Locate the cell with the specified text and output its [X, Y] center coordinate. 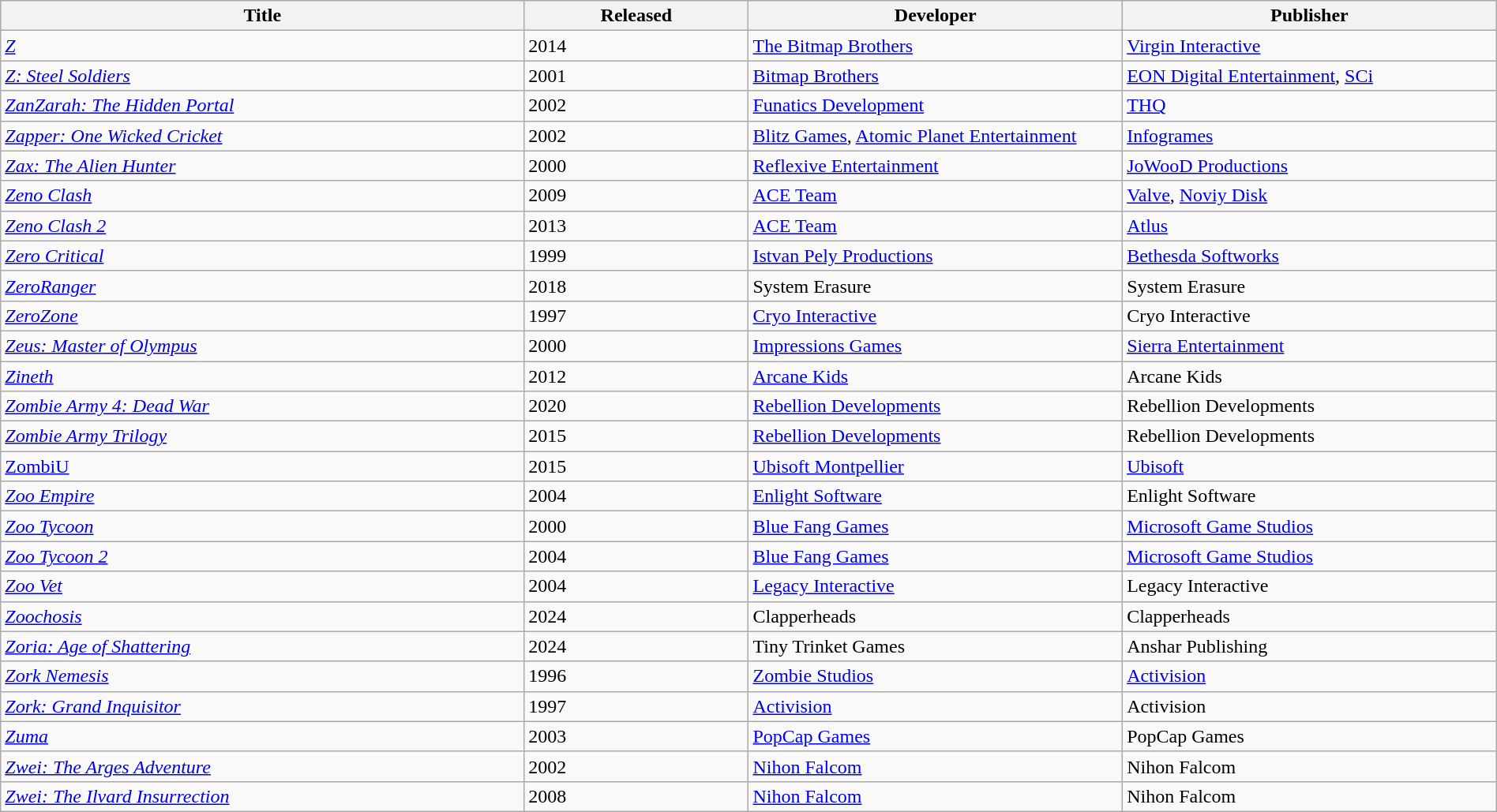
2012 [636, 376]
Ubisoft Montpellier [936, 466]
Tiny Trinket Games [936, 646]
1999 [636, 256]
Zineth [262, 376]
Bitmap Brothers [936, 76]
Zoo Empire [262, 496]
ZeroRanger [262, 286]
Zombie Studios [936, 676]
Zero Critical [262, 256]
2009 [636, 196]
ZombiU [262, 466]
Zwei: The Ilvard Insurrection [262, 796]
Reflexive Entertainment [936, 166]
Zapper: One Wicked Cricket [262, 136]
Atlus [1310, 226]
Z [262, 46]
ZeroZone [262, 316]
JoWooD Productions [1310, 166]
Zombie Army Trilogy [262, 436]
Zeno Clash 2 [262, 226]
THQ [1310, 106]
Funatics Development [936, 106]
Title [262, 16]
Zork: Grand Inquisitor [262, 706]
EON Digital Entertainment, SCi [1310, 76]
Released [636, 16]
Zoo Vet [262, 586]
Istvan Pely Productions [936, 256]
Zwei: The Arges Adventure [262, 766]
Zax: The Alien Hunter [262, 166]
Developer [936, 16]
Zoria: Age of Shattering [262, 646]
2003 [636, 736]
Bethesda Softworks [1310, 256]
Virgin Interactive [1310, 46]
Zoo Tycoon 2 [262, 556]
2020 [636, 406]
Anshar Publishing [1310, 646]
Publisher [1310, 16]
Z: Steel Soldiers [262, 76]
2008 [636, 796]
Impressions Games [936, 346]
Zork Nemesis [262, 676]
Sierra Entertainment [1310, 346]
2014 [636, 46]
Blitz Games, Atomic Planet Entertainment [936, 136]
2013 [636, 226]
The Bitmap Brothers [936, 46]
Ubisoft [1310, 466]
Zombie Army 4: Dead War [262, 406]
2001 [636, 76]
Zoo Tycoon [262, 526]
Zeus: Master of Olympus [262, 346]
ZanZarah: The Hidden Portal [262, 106]
Zoochosis [262, 616]
1996 [636, 676]
Valve, Noviy Disk [1310, 196]
2018 [636, 286]
Zuma [262, 736]
Infogrames [1310, 136]
Zeno Clash [262, 196]
